For the text-containing cell, return its midpoint in (x, y) coordinate format. 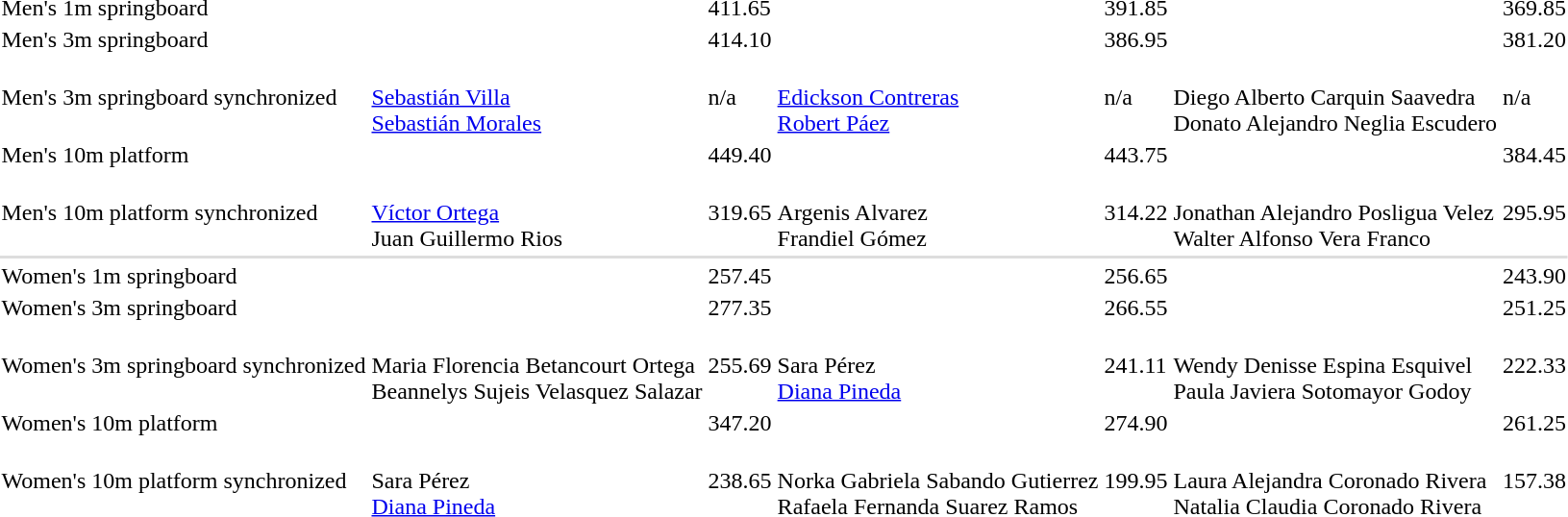
241.11 (1136, 365)
Argenis AlvarezFrandiel Gómez (938, 212)
Wendy Denisse Espina EsquivelPaula Javiera Sotomayor Godoy (1335, 365)
443.75 (1136, 155)
295.95 (1534, 212)
243.90 (1534, 276)
256.65 (1136, 276)
Women's 3m springboard synchronized (184, 365)
347.20 (740, 423)
Jonathan Alejandro Posligua VelezWalter Alfonso Vera Franco (1335, 212)
414.10 (740, 39)
Sebastián VillaSebastián Morales (536, 97)
257.45 (740, 276)
274.90 (1136, 423)
319.65 (740, 212)
255.69 (740, 365)
384.45 (1534, 155)
Diego Alberto Carquin SaavedraDonato Alejandro Neglia Escudero (1335, 97)
449.40 (740, 155)
Edickson ContrerasRobert Páez (938, 97)
261.25 (1534, 423)
Víctor OrtegaJuan Guillermo Rios (536, 212)
Men's 3m springboard synchronized (184, 97)
222.33 (1534, 365)
Men's 10m platform synchronized (184, 212)
Women's 1m springboard (184, 276)
314.22 (1136, 212)
277.35 (740, 308)
386.95 (1136, 39)
251.25 (1534, 308)
Men's 3m springboard (184, 39)
Women's 10m platform (184, 423)
Maria Florencia Betancourt OrtegaBeannelys Sujeis Velasquez Salazar (536, 365)
266.55 (1136, 308)
Men's 10m platform (184, 155)
Women's 3m springboard (184, 308)
381.20 (1534, 39)
Sara PérezDiana Pineda (938, 365)
